Search for the cell housing the specified text and yield its [X, Y] center coordinate. 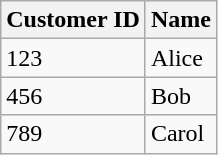
Customer ID [74, 20]
Alice [180, 58]
123 [74, 58]
Carol [180, 134]
Name [180, 20]
Bob [180, 96]
789 [74, 134]
456 [74, 96]
